Provide the (X, Y) coordinate of the cell's center where the given text is located.  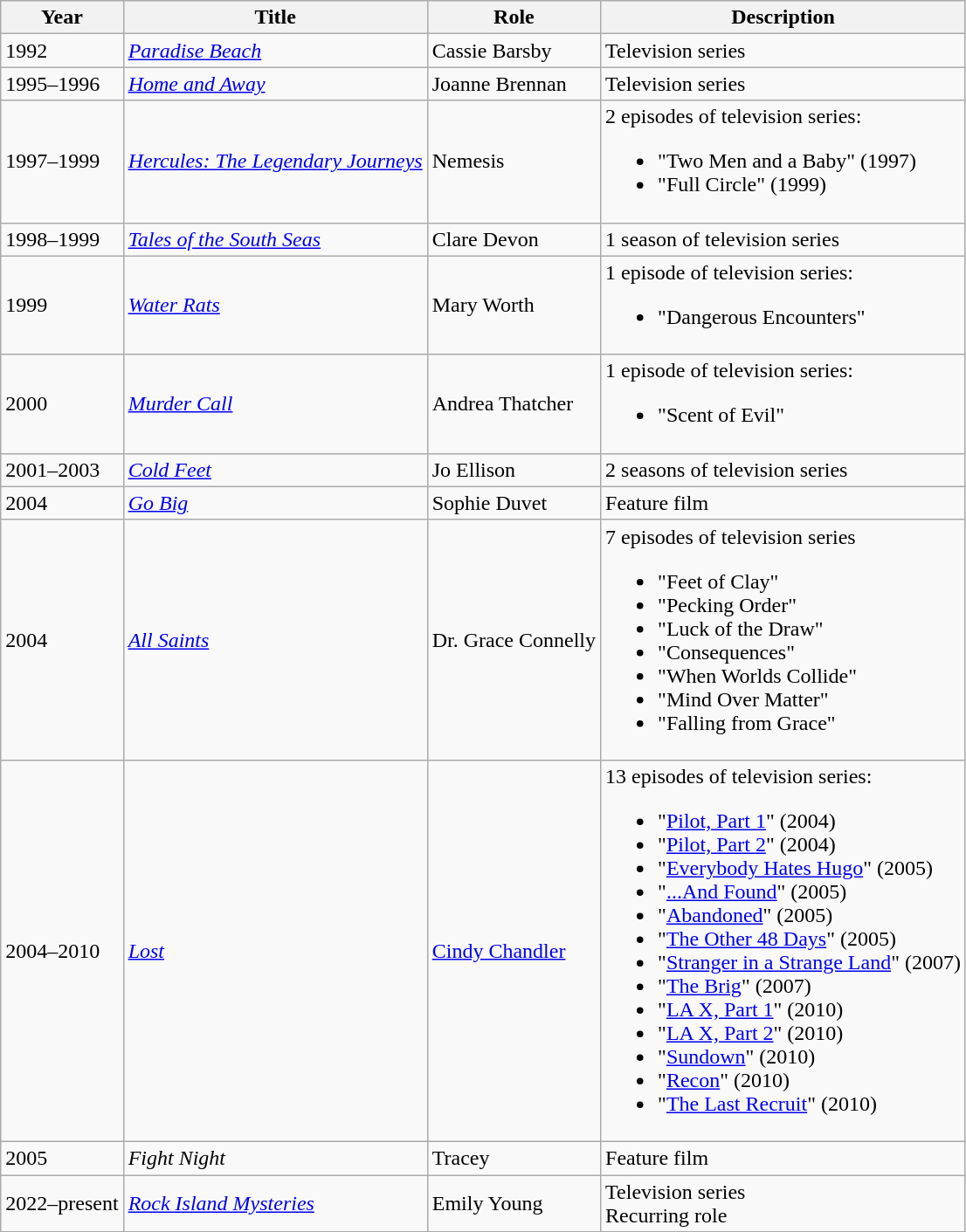
Description (783, 17)
Mary Worth (514, 306)
Year (62, 17)
1997–1999 (62, 162)
Emily Young (514, 1203)
2005 (62, 1158)
Hercules: The Legendary Journeys (275, 162)
2 seasons of television series (783, 470)
Joanne Brennan (514, 84)
2001–2003 (62, 470)
2 episodes of television series:"Two Men and a Baby" (1997)"Full Circle" (1999) (783, 162)
Role (514, 17)
1999 (62, 306)
Rock Island Mysteries (275, 1203)
1992 (62, 51)
Water Rats (275, 306)
Sophie Duvet (514, 503)
1 season of television series (783, 239)
Andrea Thatcher (514, 403)
Lost (275, 950)
Murder Call (275, 403)
1995–1996 (62, 84)
Tales of the South Seas (275, 239)
Cold Feet (275, 470)
Tracey (514, 1158)
2000 (62, 403)
2022–present (62, 1203)
Dr. Grace Connelly (514, 639)
Nemesis (514, 162)
Paradise Beach (275, 51)
Title (275, 17)
Fight Night (275, 1158)
Jo Ellison (514, 470)
Television seriesRecurring role (783, 1203)
All Saints (275, 639)
2004–2010 (62, 950)
Cindy Chandler (514, 950)
Go Big (275, 503)
1 episode of television series:"Scent of Evil" (783, 403)
1998–1999 (62, 239)
Home and Away (275, 84)
Clare Devon (514, 239)
1 episode of television series:"Dangerous Encounters" (783, 306)
Cassie Barsby (514, 51)
